Determine the [x, y] coordinate at the center of the cell enclosing the given text.  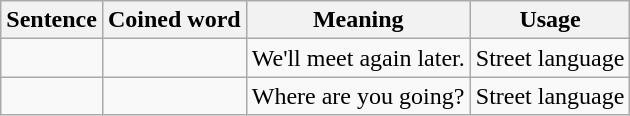
We'll meet again later. [358, 58]
Coined word [174, 20]
Usage [550, 20]
Sentence [52, 20]
Where are you going? [358, 96]
Meaning [358, 20]
